Detect which cell encompasses the target text, then output its (x, y) center coordinate. 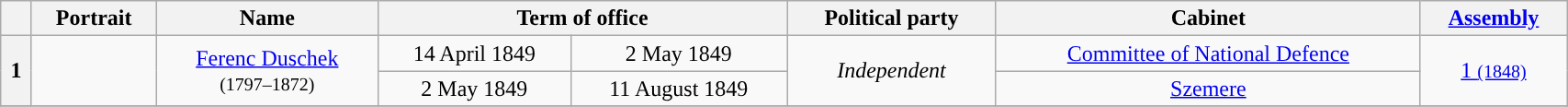
1 (17, 71)
14 April 1849 (475, 53)
Ferenc Duschek(1797–1872) (266, 71)
Political party (891, 18)
Portrait (94, 18)
Cabinet (1208, 18)
Independent (891, 71)
Szemere (1208, 89)
11 August 1849 (678, 89)
Name (266, 18)
Term of office (582, 18)
1 (1848) (1494, 71)
Committee of National Defence (1208, 53)
Assembly (1494, 18)
